Scan for the cell matching the given text and deliver its (X, Y) coordinate at center. 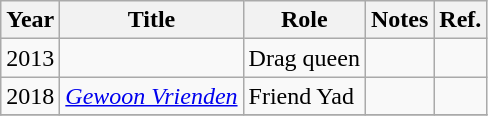
Ref. (460, 20)
Friend Yad (304, 96)
2013 (30, 58)
Role (304, 20)
Year (30, 20)
Notes (399, 20)
2018 (30, 96)
Drag queen (304, 58)
Title (152, 20)
Gewoon Vrienden (152, 96)
